Detect which cell encompasses the target text, then output its [X, Y] center coordinate. 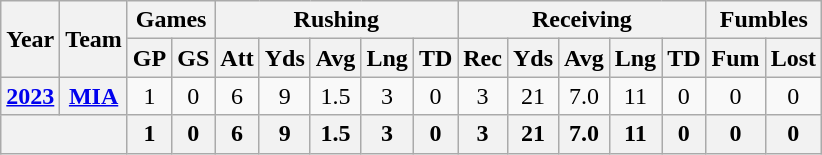
2023 [30, 96]
Rushing [336, 20]
GS [194, 58]
Fumbles [764, 20]
GP [149, 58]
Lost [793, 58]
Rec [483, 58]
Team [94, 39]
Receiving [582, 20]
Fum [736, 58]
Year [30, 39]
Att [237, 58]
MIA [94, 96]
Games [170, 20]
